Return [X, Y] of the center of cell containing provided text 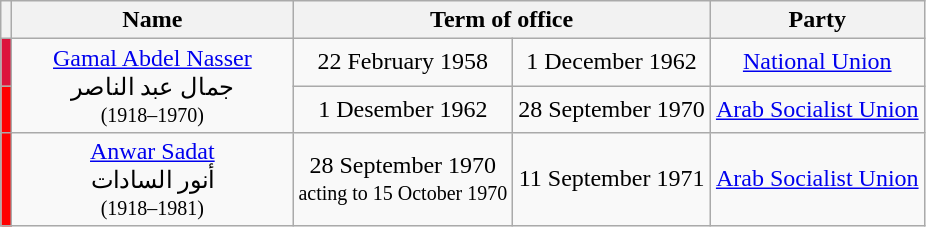
Anwar Sadatأنور السادات (1918–1981) [152, 179]
National Union [817, 62]
Term of office [502, 20]
11 September 1971 [612, 179]
22 February 1958 [403, 62]
28 September 1970acting to 15 October 1970 [403, 179]
Name [152, 20]
1 Desember 1962 [403, 110]
1 December 1962 [612, 62]
Gamal Abdel Nasserجمال عبد الناصر (1918–1970) [152, 86]
28 September 1970 [612, 110]
Party [817, 20]
